Identify which cell holds the provided text, then report its [X, Y] central coordinate. 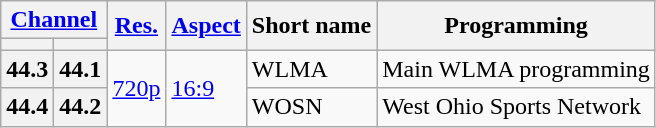
16:9 [206, 88]
Short name [311, 26]
44.2 [80, 107]
44.4 [28, 107]
44.3 [28, 69]
44.1 [80, 69]
Programming [516, 26]
West Ohio Sports Network [516, 107]
Res. [136, 26]
Aspect [206, 26]
Channel [54, 20]
WOSN [311, 107]
Main WLMA programming [516, 69]
WLMA [311, 69]
720p [136, 88]
